Output the [x, y] coordinate of the center of the cell containing the given text.  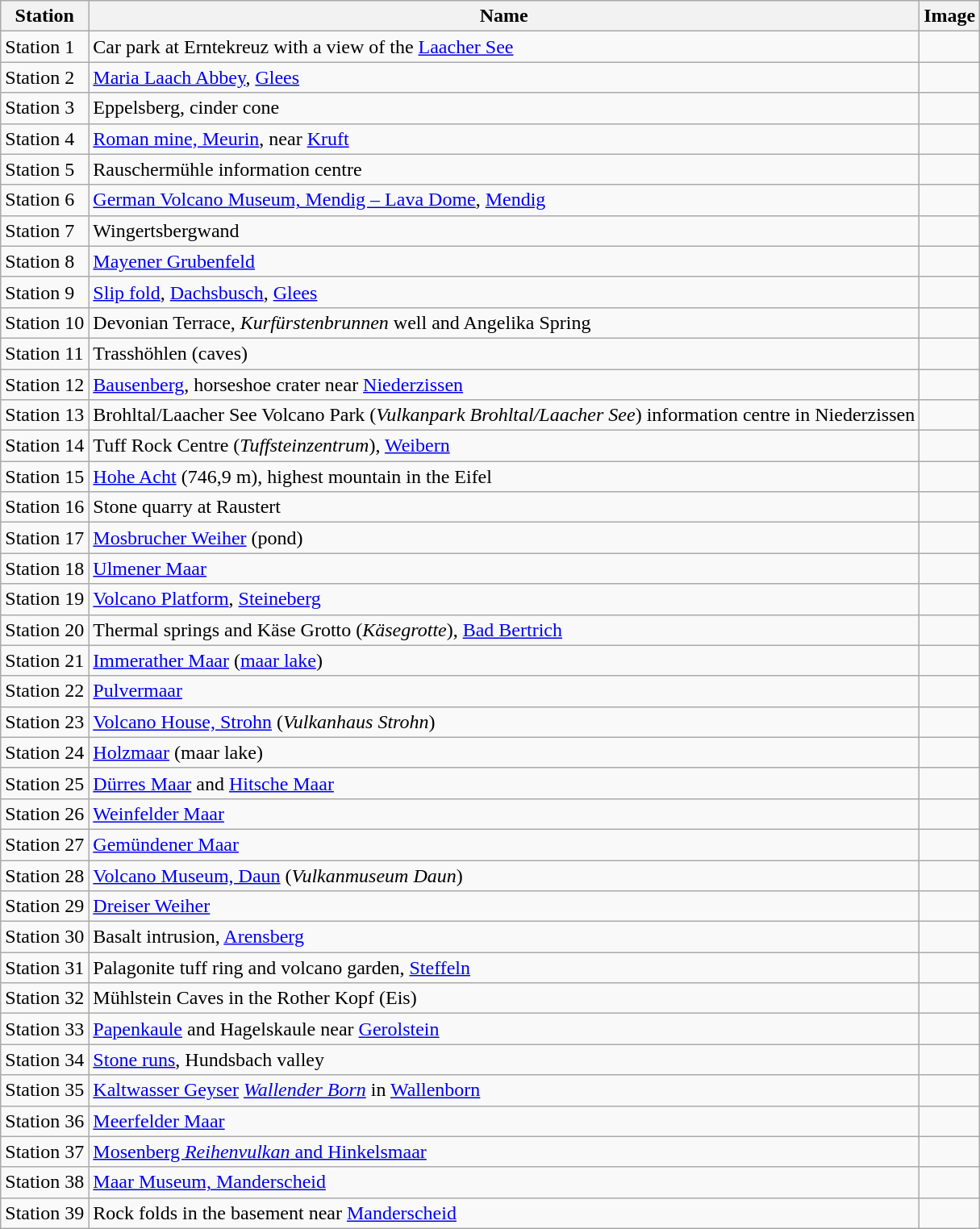
Car park at Erntekreuz with a view of the Laacher See [504, 47]
Station 2 [45, 77]
Station 34 [45, 1060]
Image [950, 16]
Station [45, 16]
Station 11 [45, 353]
Trasshöhlen (caves) [504, 353]
Ulmener Maar [504, 569]
Rock folds in the basement near Manderscheid [504, 1213]
Tuff Rock Centre (Tuffsteinzentrum), Weibern [504, 446]
Station 35 [45, 1090]
Basalt intrusion, Arensberg [504, 937]
Station 26 [45, 814]
Station 9 [45, 292]
Station 29 [45, 906]
Mosbrucher Weiher (pond) [504, 538]
Stone runs, Hundsbach valley [504, 1060]
Bausenberg, horseshoe crater near Niederzissen [504, 385]
Station 20 [45, 630]
Station 28 [45, 875]
Station 17 [45, 538]
Station 21 [45, 660]
Thermal springs and Käse Grotto (Käsegrotte), Bad Bertrich [504, 630]
Station 14 [45, 446]
Weinfelder Maar [504, 814]
Station 38 [45, 1182]
Station 15 [45, 477]
Roman mine, Meurin, near Kruft [504, 139]
Mayener Grubenfeld [504, 261]
Station 33 [45, 1029]
Station 8 [45, 261]
Name [504, 16]
Gemündener Maar [504, 844]
Station 39 [45, 1213]
Station 30 [45, 937]
Eppelsberg, cinder cone [504, 108]
Station 4 [45, 139]
Dürres Maar and Hitsche Maar [504, 783]
Station 23 [45, 722]
Volcano House, Strohn (Vulkanhaus Strohn) [504, 722]
Station 5 [45, 169]
Station 36 [45, 1121]
Volcano Museum, Daun (Vulkanmuseum Daun) [504, 875]
Kaltwasser Geyser Wallender Born in Wallenborn [504, 1090]
Meerfelder Maar [504, 1121]
Station 25 [45, 783]
Station 12 [45, 385]
Station 7 [45, 231]
Dreiser Weiher [504, 906]
Mosenberg Reihenvulkan and Hinkelsmaar [504, 1152]
Station 16 [45, 507]
Station 10 [45, 323]
Station 1 [45, 47]
Station 24 [45, 752]
Mühlstein Caves in the Rother Kopf (Eis) [504, 998]
Station 13 [45, 415]
Holzmaar (maar lake) [504, 752]
Hohe Acht (746,9 m), highest mountain in the Eifel [504, 477]
Volcano Platform, Steineberg [504, 599]
Brohltal/Laacher See Volcano Park (Vulkanpark Brohltal/Laacher See) information centre in Niederzissen [504, 415]
Devonian Terrace, Kurfürstenbrunnen well and Angelika Spring [504, 323]
Maar Museum, Manderscheid [504, 1182]
Station 22 [45, 691]
Station 32 [45, 998]
Stone quarry at Raustert [504, 507]
Station 6 [45, 200]
Slip fold, Dachsbusch, Glees [504, 292]
Station 3 [45, 108]
Station 18 [45, 569]
Station 19 [45, 599]
German Volcano Museum, Mendig – Lava Dome, Mendig [504, 200]
Papenkaule and Hagelskaule near Gerolstein [504, 1029]
Station 37 [45, 1152]
Immerather Maar (maar lake) [504, 660]
Wingertsbergwand [504, 231]
Station 27 [45, 844]
Palagonite tuff ring and volcano garden, Steffeln [504, 968]
Maria Laach Abbey, Glees [504, 77]
Station 31 [45, 968]
Pulvermaar [504, 691]
Rauschermühle information centre [504, 169]
